Provide the (x, y) coordinate of the cell's center where the given text is located.  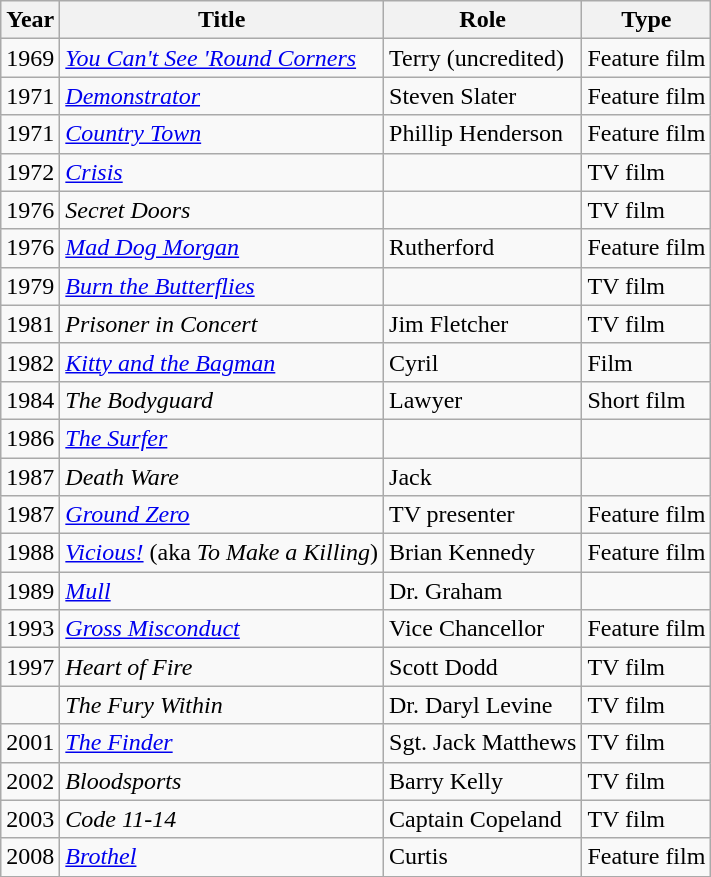
Kitty and the Bagman (222, 362)
Short film (646, 400)
Scott Dodd (483, 667)
Phillip Henderson (483, 134)
Jack (483, 477)
Vice Chancellor (483, 629)
Prisoner in Concert (222, 324)
1988 (30, 553)
Role (483, 20)
Terry (uncredited) (483, 58)
TV presenter (483, 515)
Heart of Fire (222, 667)
Bloodsports (222, 781)
Title (222, 20)
1979 (30, 286)
Type (646, 20)
Steven Slater (483, 96)
Curtis (483, 857)
Dr. Daryl Levine (483, 705)
Gross Misconduct (222, 629)
Rutherford (483, 248)
Captain Copeland (483, 819)
Secret Doors (222, 210)
1982 (30, 362)
Brothel (222, 857)
Country Town (222, 134)
2003 (30, 819)
The Finder (222, 743)
1997 (30, 667)
Dr. Graham (483, 591)
1972 (30, 172)
Cyril (483, 362)
Film (646, 362)
Brian Kennedy (483, 553)
1981 (30, 324)
Mad Dog Morgan (222, 248)
Death Ware (222, 477)
Mull (222, 591)
1993 (30, 629)
Code 11-14 (222, 819)
Sgt. Jack Matthews (483, 743)
Demonstrator (222, 96)
The Surfer (222, 438)
You Can't See 'Round Corners (222, 58)
Year (30, 20)
Lawyer (483, 400)
Vicious! (aka To Make a Killing) (222, 553)
Burn the Butterflies (222, 286)
The Bodyguard (222, 400)
1969 (30, 58)
1989 (30, 591)
1984 (30, 400)
Crisis (222, 172)
Jim Fletcher (483, 324)
The Fury Within (222, 705)
2008 (30, 857)
Ground Zero (222, 515)
2001 (30, 743)
2002 (30, 781)
1986 (30, 438)
Barry Kelly (483, 781)
